Return the [X, Y] coordinate for the center point of the cell that contains the specified text.  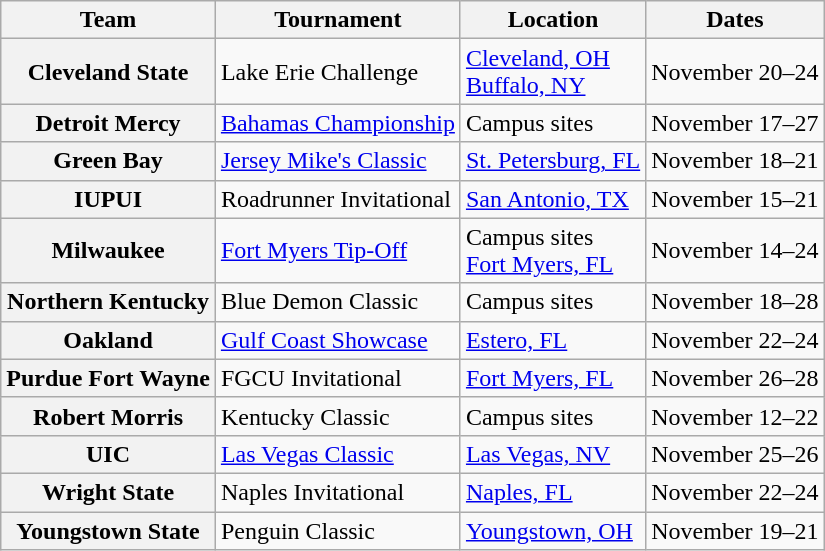
San Antonio, TX [552, 199]
Penguin Classic [338, 531]
Tournament [338, 20]
FGCU Invitational [338, 378]
Wright State [108, 492]
November 26–28 [735, 378]
November 14–24 [735, 250]
November 17–27 [735, 123]
Green Bay [108, 161]
Estero, FL [552, 340]
Lake Erie Challenge [338, 72]
St. Petersburg, FL [552, 161]
Robert Morris [108, 416]
Cleveland, OHBuffalo, NY [552, 72]
November 25–26 [735, 454]
Jersey Mike's Classic [338, 161]
Campus sitesFort Myers, FL [552, 250]
Naples, FL [552, 492]
November 18–21 [735, 161]
November 15–21 [735, 199]
Gulf Coast Showcase [338, 340]
Las Vegas Classic [338, 454]
Naples Invitational [338, 492]
November 20–24 [735, 72]
Youngstown, OH [552, 531]
Kentucky Classic [338, 416]
Cleveland State [108, 72]
Detroit Mercy [108, 123]
UIC [108, 454]
Oakland [108, 340]
Dates [735, 20]
Location [552, 20]
Roadrunner Invitational [338, 199]
Team [108, 20]
Las Vegas, NV [552, 454]
Fort Myers, FL [552, 378]
Youngstown State [108, 531]
November 19–21 [735, 531]
Fort Myers Tip-Off [338, 250]
November 12–22 [735, 416]
November 18–28 [735, 302]
Blue Demon Classic [338, 302]
Bahamas Championship [338, 123]
Northern Kentucky [108, 302]
Milwaukee [108, 250]
IUPUI [108, 199]
Purdue Fort Wayne [108, 378]
